Locate the cell with the specified text and output its [x, y] center coordinate. 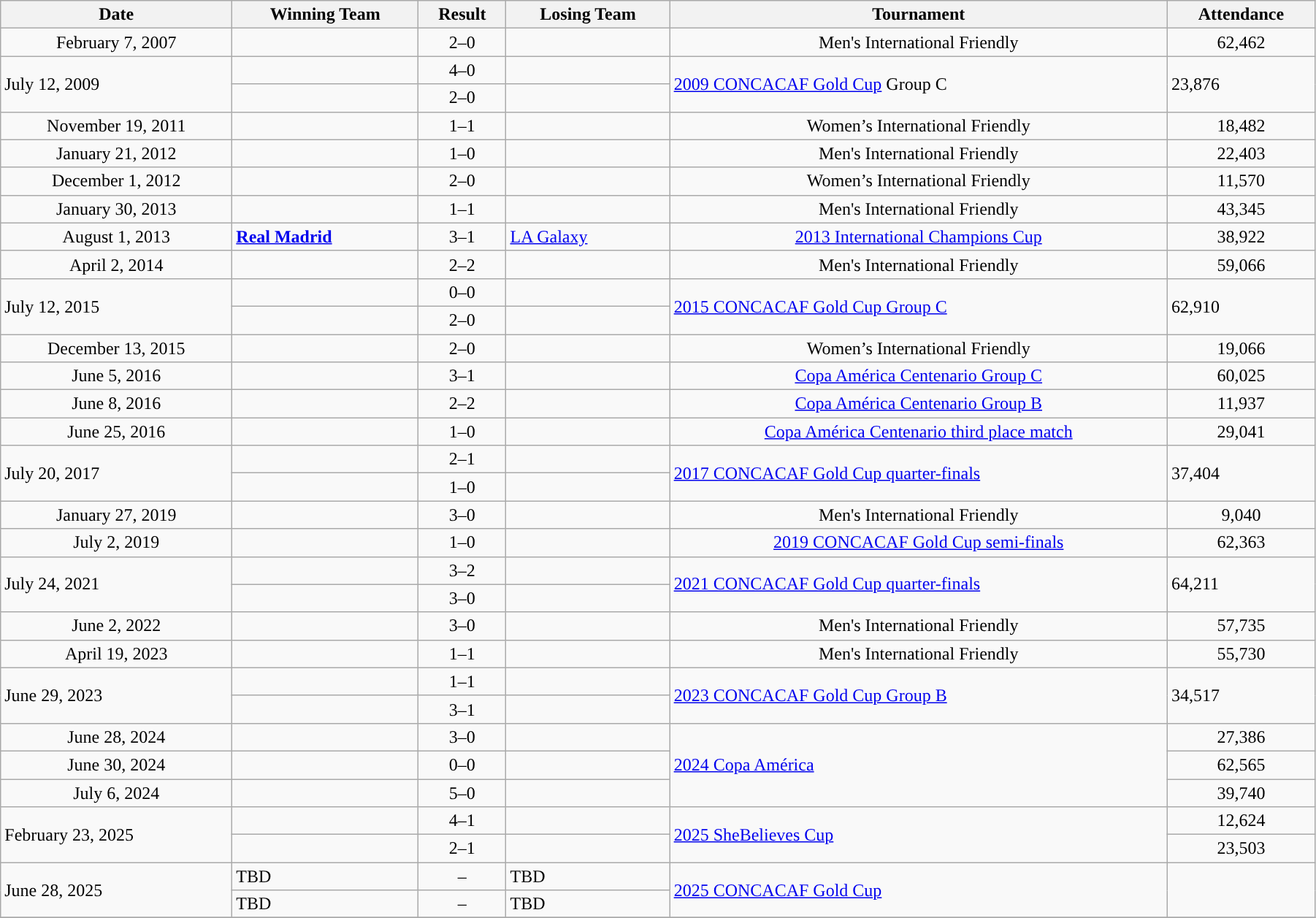
July 2, 2019 [117, 543]
Date [117, 15]
4–1 [462, 821]
Tournament [919, 15]
62,363 [1241, 543]
29,041 [1241, 432]
April 2, 2014 [117, 264]
22,403 [1241, 153]
LA Galaxy [588, 237]
38,922 [1241, 237]
55,730 [1241, 654]
39,740 [1241, 792]
11,570 [1241, 181]
64,211 [1241, 584]
62,565 [1241, 765]
Copa América Centenario Group C [919, 376]
9,040 [1241, 515]
2024 Copa América [919, 765]
June 25, 2016 [117, 432]
February 23, 2025 [117, 835]
57,735 [1241, 626]
Losing Team [588, 15]
62,462 [1241, 42]
Copa América Centenario third place match [919, 432]
June 5, 2016 [117, 376]
June 28, 2024 [117, 737]
July 12, 2015 [117, 306]
2019 CONCACAF Gold Cup semi-finals [919, 543]
June 29, 2023 [117, 695]
July 20, 2017 [117, 473]
Winning Team [326, 15]
2021 CONCACAF Gold Cup quarter-finals [919, 584]
23,876 [1241, 84]
July 12, 2009 [117, 84]
January 21, 2012 [117, 153]
July 6, 2024 [117, 792]
Real Madrid [326, 237]
Copa América Centenario Group B [919, 404]
Attendance [1241, 15]
19,066 [1241, 348]
62,910 [1241, 306]
June 8, 2016 [117, 404]
18,482 [1241, 126]
February 7, 2007 [117, 42]
2025 CONCACAF Gold Cup [919, 890]
June 2, 2022 [117, 626]
January 30, 2013 [117, 209]
11,937 [1241, 404]
2015 CONCACAF Gold Cup Group C [919, 306]
2025 SheBelieves Cup [919, 835]
April 19, 2023 [117, 654]
December 1, 2012 [117, 181]
12,624 [1241, 821]
2013 International Champions Cup [919, 237]
June 28, 2025 [117, 890]
December 13, 2015 [117, 348]
3–2 [462, 570]
2009 CONCACAF Gold Cup Group C [919, 84]
2023 CONCACAF Gold Cup Group B [919, 695]
2017 CONCACAF Gold Cup quarter-finals [919, 473]
July 24, 2021 [117, 584]
43,345 [1241, 209]
60,025 [1241, 376]
June 30, 2024 [117, 765]
37,404 [1241, 473]
5–0 [462, 792]
August 1, 2013 [117, 237]
Result [462, 15]
January 27, 2019 [117, 515]
34,517 [1241, 695]
November 19, 2011 [117, 126]
4–0 [462, 70]
59,066 [1241, 264]
23,503 [1241, 849]
27,386 [1241, 737]
